Locate the cell with the specified text and output its [X, Y] center coordinate. 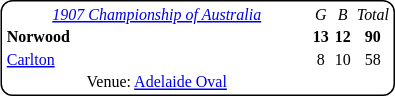
Carlton [156, 60]
G [320, 14]
90 [372, 37]
B [342, 14]
8 [320, 60]
12 [342, 37]
13 [320, 37]
58 [372, 60]
Total [372, 14]
1907 Championship of Australia [156, 14]
10 [342, 60]
Venue: Adelaide Oval [156, 82]
Norwood [156, 37]
